Detect which cell encompasses the target text, then output its (x, y) center coordinate. 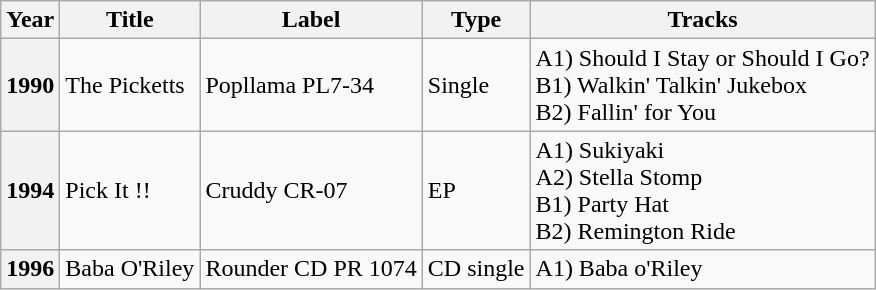
CD single (476, 269)
1990 (30, 85)
Single (476, 85)
EP (476, 190)
1994 (30, 190)
A1) Sukiyaki A2) Stella Stomp B1) Party Hat B2) Remington Ride (702, 190)
The Picketts (130, 85)
A1) Should I Stay or Should I Go? B1) Walkin' Talkin' Jukebox B2) Fallin' for You (702, 85)
Cruddy CR-07 (311, 190)
1996 (30, 269)
Title (130, 20)
Label (311, 20)
Pick It !! (130, 190)
Popllama PL7-34 (311, 85)
Baba O'Riley (130, 269)
Tracks (702, 20)
Rounder CD PR 1074 (311, 269)
Year (30, 20)
Type (476, 20)
A1) Baba o'Riley (702, 269)
